Return the [x, y] coordinate for the center point of the cell that contains the specified text.  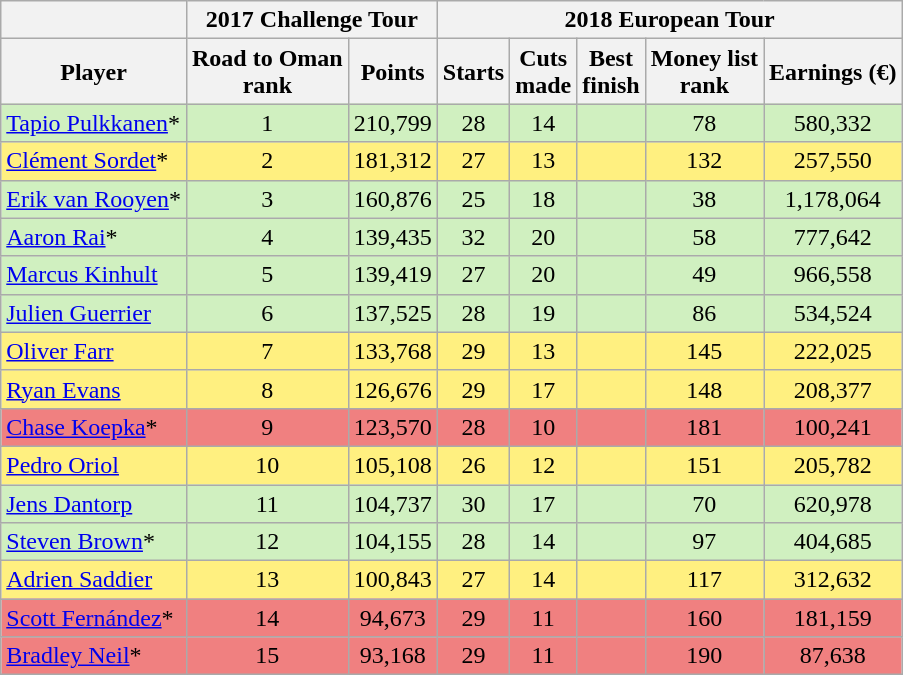
132 [704, 161]
94,673 [392, 618]
86 [704, 313]
1,178,064 [833, 199]
Starts [473, 72]
30 [473, 503]
2 [267, 161]
Chase Koepka* [94, 427]
3 [267, 199]
Pedro Oriol [94, 465]
210,799 [392, 123]
123,570 [392, 427]
4 [267, 237]
139,419 [392, 275]
18 [544, 199]
Earnings (€) [833, 72]
Aaron Rai* [94, 237]
117 [704, 580]
Jens Dantorp [94, 503]
148 [704, 389]
87,638 [833, 656]
Tapio Pulkkanen* [94, 123]
2018 European Tour [670, 20]
26 [473, 465]
1 [267, 123]
78 [704, 123]
Cutsmade [544, 72]
205,782 [833, 465]
49 [704, 275]
151 [704, 465]
2017 Challenge Tour [312, 20]
93,168 [392, 656]
Adrien Saddier [94, 580]
126,676 [392, 389]
Scott Fernández* [94, 618]
9 [267, 427]
580,332 [833, 123]
Steven Brown* [94, 542]
404,685 [833, 542]
Points [392, 72]
Julien Guerrier [94, 313]
Clément Sordet* [94, 161]
32 [473, 237]
312,632 [833, 580]
181 [704, 427]
139,435 [392, 237]
181,312 [392, 161]
Road to Omanrank [267, 72]
Bradley Neil* [94, 656]
15 [267, 656]
58 [704, 237]
19 [544, 313]
Oliver Farr [94, 351]
100,241 [833, 427]
534,524 [833, 313]
190 [704, 656]
137,525 [392, 313]
Marcus Kinhult [94, 275]
8 [267, 389]
133,768 [392, 351]
Bestfinish [611, 72]
Player [94, 72]
5 [267, 275]
7 [267, 351]
Ryan Evans [94, 389]
25 [473, 199]
620,978 [833, 503]
160,876 [392, 199]
222,025 [833, 351]
70 [704, 503]
104,155 [392, 542]
38 [704, 199]
160 [704, 618]
966,558 [833, 275]
181,159 [833, 618]
104,737 [392, 503]
6 [267, 313]
97 [704, 542]
105,108 [392, 465]
100,843 [392, 580]
777,642 [833, 237]
208,377 [833, 389]
145 [704, 351]
Money listrank [704, 72]
257,550 [833, 161]
Erik van Rooyen* [94, 199]
